Find where the given text appears and provide that cell's center as (X, Y) coordinate. 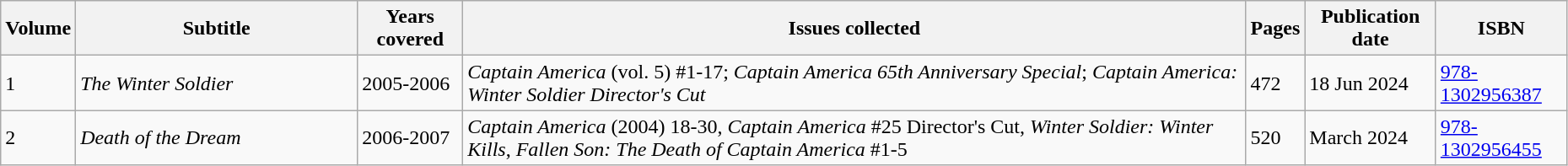
The Winter Soldier (217, 83)
Pages (1275, 29)
520 (1275, 138)
2006-2007 (410, 138)
472 (1275, 83)
18 Jun 2024 (1371, 83)
Death of the Dream (217, 138)
Volume (39, 29)
978-1302956387 (1501, 83)
Captain America (2004) 18-30, Captain America #25 Director's Cut, Winter Soldier: Winter Kills, Fallen Son: The Death of Captain America #1-5 (854, 138)
Publication date (1371, 29)
2 (39, 138)
1 (39, 83)
Subtitle (217, 29)
ISBN (1501, 29)
Years covered (410, 29)
Captain America (vol. 5) #1-17; Captain America 65th Anniversary Special; Captain America: Winter Soldier Director's Cut (854, 83)
978-1302956455 (1501, 138)
Issues collected (854, 29)
March 2024 (1371, 138)
2005-2006 (410, 83)
